Locate the cell with the specified text and output its [x, y] center coordinate. 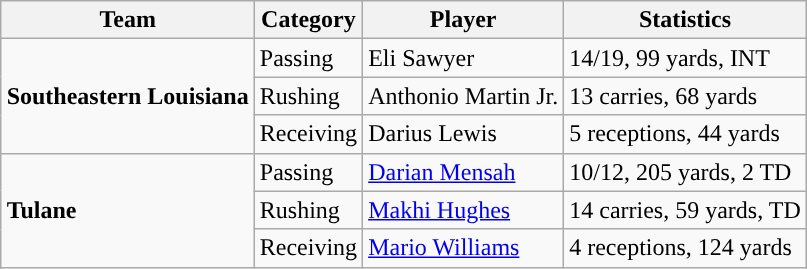
Darius Lewis [464, 134]
Anthonio Martin Jr. [464, 96]
14 carries, 59 yards, TD [686, 210]
13 carries, 68 yards [686, 96]
10/12, 205 yards, 2 TD [686, 172]
Darian Mensah [464, 172]
Mario Williams [464, 248]
Tulane [128, 210]
14/19, 99 yards, INT [686, 58]
Player [464, 20]
Team [128, 20]
Southeastern Louisiana [128, 96]
Category [308, 20]
Statistics [686, 20]
Makhi Hughes [464, 210]
5 receptions, 44 yards [686, 134]
Eli Sawyer [464, 58]
4 receptions, 124 yards [686, 248]
